Scan for the cell matching the given text and deliver its [X, Y] coordinate at center. 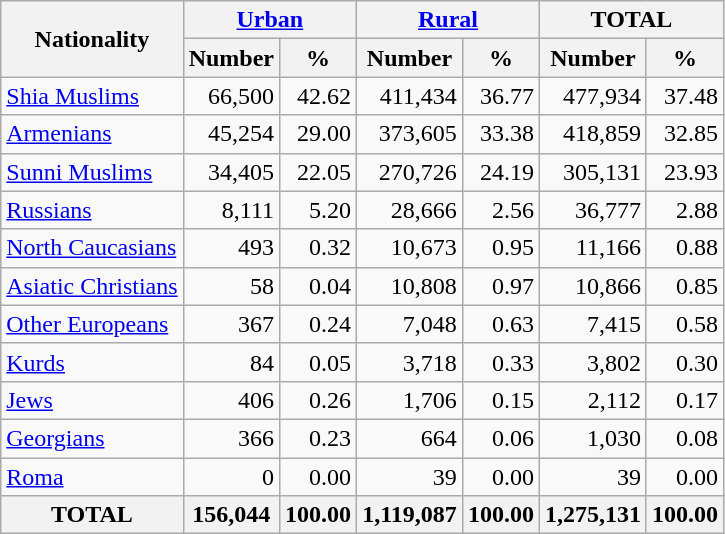
2.56 [500, 210]
23.93 [684, 172]
Russians [92, 210]
11,166 [592, 248]
477,934 [592, 96]
1,706 [410, 400]
3,802 [592, 362]
0.24 [318, 324]
406 [231, 400]
24.19 [500, 172]
10,673 [410, 248]
367 [231, 324]
34,405 [231, 172]
22.05 [318, 172]
0.63 [500, 324]
270,726 [410, 172]
1,119,087 [410, 515]
0.30 [684, 362]
Nationality [92, 39]
Shia Muslims [92, 96]
10,808 [410, 286]
418,859 [592, 134]
0 [231, 477]
0.17 [684, 400]
36.77 [500, 96]
29.00 [318, 134]
411,434 [410, 96]
North Caucasians [92, 248]
Roma [92, 477]
0.58 [684, 324]
28,666 [410, 210]
33.38 [500, 134]
Georgians [92, 438]
664 [410, 438]
Urban [270, 20]
8,111 [231, 210]
5.20 [318, 210]
0.05 [318, 362]
Other Europeans [92, 324]
7,415 [592, 324]
1,030 [592, 438]
Asiatic Christians [92, 286]
36,777 [592, 210]
Armenians [92, 134]
37.48 [684, 96]
156,044 [231, 515]
0.26 [318, 400]
0.06 [500, 438]
Rural [448, 20]
3,718 [410, 362]
Jews [92, 400]
0.15 [500, 400]
0.04 [318, 286]
366 [231, 438]
2.88 [684, 210]
0.95 [500, 248]
0.08 [684, 438]
0.32 [318, 248]
373,605 [410, 134]
2,112 [592, 400]
493 [231, 248]
1,275,131 [592, 515]
0.88 [684, 248]
42.62 [318, 96]
10,866 [592, 286]
0.33 [500, 362]
32.85 [684, 134]
0.97 [500, 286]
45,254 [231, 134]
84 [231, 362]
66,500 [231, 96]
0.85 [684, 286]
58 [231, 286]
0.23 [318, 438]
305,131 [592, 172]
Sunni Muslims [92, 172]
7,048 [410, 324]
Kurds [92, 362]
